Capture the cell that displays the provided text and extract its [X, Y] central coordinate. 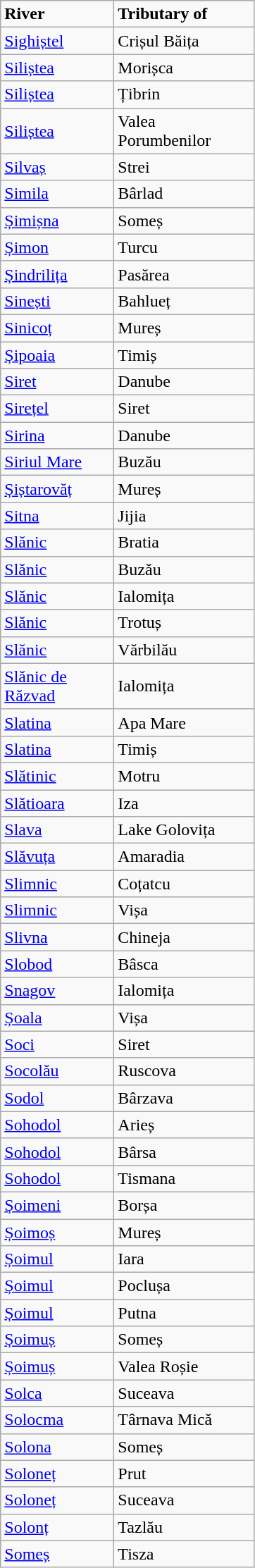
Șoimoș [58, 1233]
Prut [185, 1474]
Tributary of [185, 14]
Trotuș [185, 623]
Valea Porumbenilor [185, 131]
Slivna [58, 937]
Șoala [58, 1018]
Pasărea [185, 274]
Sinicoț [58, 328]
Șimon [58, 247]
Soci [58, 1044]
Crișul Băița [185, 41]
Tisza [185, 1554]
Bratia [185, 543]
Sitna [58, 516]
Bârzava [185, 1098]
Slătioara [58, 803]
Șindrilița [58, 274]
Țibrin [185, 94]
Tazlău [185, 1527]
Sighiștel [58, 41]
Sodol [58, 1098]
Sinești [58, 301]
Târnava Mică [185, 1420]
Apa Mare [185, 722]
Morișca [185, 68]
Bârlad [185, 194]
Slava [58, 830]
Iara [185, 1259]
Poclușa [185, 1286]
Vărbilău [185, 650]
Amaradia [185, 857]
Sirețel [58, 409]
Borșa [185, 1205]
Slobod [58, 964]
Putna [185, 1313]
Șipoaia [58, 354]
Snagov [58, 991]
Solona [58, 1447]
Coțatcu [185, 884]
River [58, 14]
Slăvuța [58, 857]
Silvaș [58, 167]
Șoimeni [58, 1205]
Solca [58, 1393]
Strei [185, 167]
Șiștarovăț [58, 489]
Motru [185, 776]
Bârsa [185, 1152]
Slănic de Răzvad [58, 686]
Solocma [58, 1420]
Siriul Mare [58, 462]
Ruscova [185, 1071]
Lake Golovița [185, 830]
Simila [58, 194]
Șimișna [58, 221]
Turcu [185, 247]
Chineja [185, 937]
Tismana [185, 1178]
Jijia [185, 516]
Bâsca [185, 964]
Sirina [58, 436]
Iza [185, 803]
Slătinic [58, 776]
Solonț [58, 1527]
Valea Roșie [185, 1366]
Socolău [58, 1071]
Arieș [185, 1125]
Bahlueț [185, 301]
